Return the (X, Y) coordinate for the center point of the cell that contains the specified text.  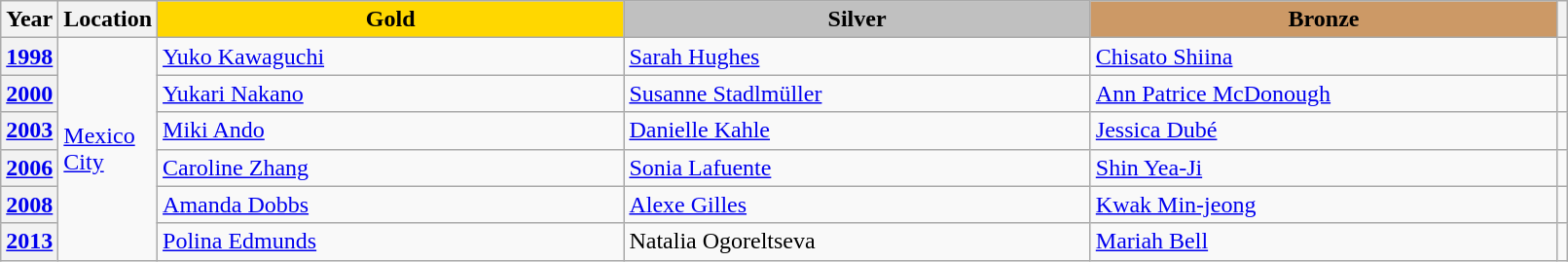
Location (108, 19)
Yukari Nakano (391, 94)
Polina Edmunds (391, 242)
Miki Ando (391, 131)
2000 (29, 94)
Amanda Dobbs (391, 205)
Ann Patrice McDonough (1324, 94)
Shin Yea-Ji (1324, 168)
2013 (29, 242)
Gold (391, 19)
Caroline Zhang (391, 168)
Susanne Stadlmüller (857, 94)
Danielle Kahle (857, 131)
Sonia Lafuente (857, 168)
Chisato Shiina (1324, 56)
2006 (29, 168)
2003 (29, 131)
Alexe Gilles (857, 205)
1998 (29, 56)
Jessica Dubé (1324, 131)
Kwak Min-jeong (1324, 205)
Yuko Kawaguchi (391, 56)
Silver (857, 19)
2008 (29, 205)
Mariah Bell (1324, 242)
Natalia Ogoreltseva (857, 242)
Mexico City (108, 149)
Bronze (1324, 19)
Year (29, 19)
Sarah Hughes (857, 56)
